Determine the (x, y) coordinate at the center of the cell enclosing the given text.  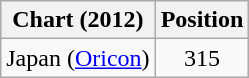
Chart (2012) (78, 20)
Position (202, 20)
315 (202, 58)
Japan (Oricon) (78, 58)
